Extract the [X, Y] coordinate from the center of the cell holding the provided text.  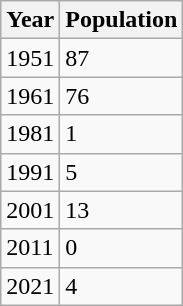
Year [30, 20]
2001 [30, 210]
0 [122, 248]
87 [122, 58]
5 [122, 172]
1961 [30, 96]
Population [122, 20]
1991 [30, 172]
13 [122, 210]
2011 [30, 248]
1951 [30, 58]
4 [122, 286]
1 [122, 134]
1981 [30, 134]
76 [122, 96]
2021 [30, 286]
